Return the [x, y] coordinate for the center point of the cell that contains the specified text.  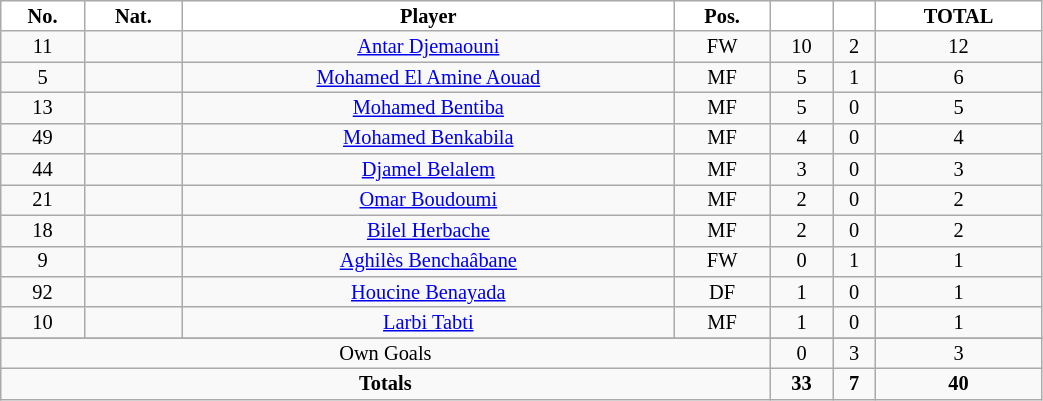
9 [43, 262]
Bilel Herbache [428, 230]
7 [854, 384]
12 [958, 46]
Larbi Tabti [428, 322]
18 [43, 230]
Nat. [133, 16]
Aghilès Benchaâbane [428, 262]
49 [43, 138]
13 [43, 108]
40 [958, 384]
44 [43, 170]
Mohamed El Amine Aouad [428, 78]
Pos. [722, 16]
DF [722, 292]
Totals [386, 384]
Djamel Belalem [428, 170]
Mohamed Benkabila [428, 138]
Antar Djemaouni [428, 46]
Houcine Benayada [428, 292]
6 [958, 78]
Own Goals [386, 354]
33 [802, 384]
Omar Boudoumi [428, 200]
92 [43, 292]
TOTAL [958, 16]
21 [43, 200]
Mohamed Bentiba [428, 108]
No. [43, 16]
11 [43, 46]
Player [428, 16]
